Extract the (X, Y) coordinate from the center of the cell holding the provided text.  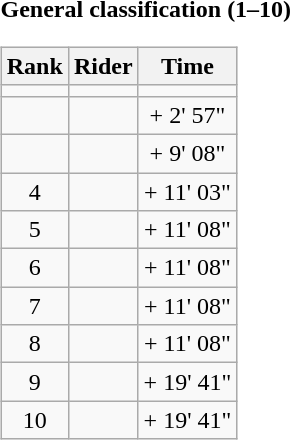
9 (34, 382)
+ 2' 57" (188, 115)
+ 9' 08" (188, 153)
+ 11' 03" (188, 191)
7 (34, 306)
Time (188, 66)
8 (34, 344)
4 (34, 191)
Rank (34, 66)
10 (34, 420)
6 (34, 268)
Rider (103, 66)
5 (34, 230)
